Output the (X, Y) coordinate of the center of the cell containing the given text.  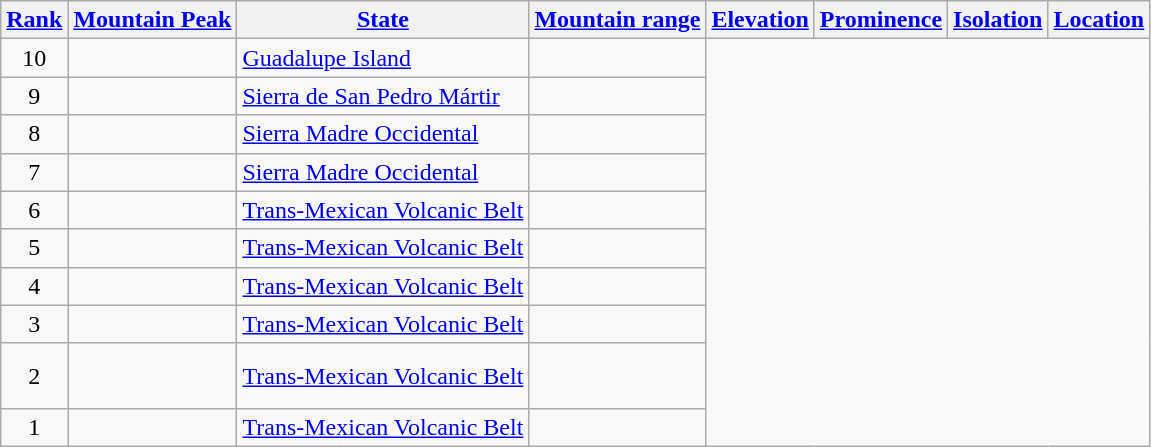
7 (34, 172)
Isolation (998, 20)
2 (34, 376)
1 (34, 427)
8 (34, 134)
Mountain range (618, 20)
Prominence (880, 20)
10 (34, 58)
9 (34, 96)
3 (34, 324)
State (383, 20)
Mountain Peak (152, 20)
Location (1099, 20)
Rank (34, 20)
5 (34, 248)
6 (34, 210)
Guadalupe Island (383, 58)
Sierra de San Pedro Mártir (383, 96)
Elevation (760, 20)
4 (34, 286)
